Locate the cell with the specified text and output its [X, Y] center coordinate. 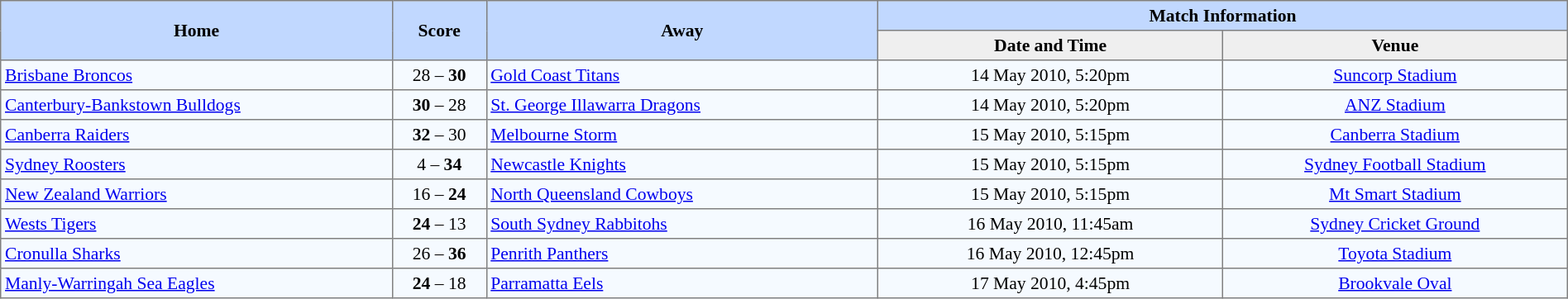
Home [197, 31]
New Zealand Warriors [197, 194]
Score [439, 31]
Canterbury-Bankstown Bulldogs [197, 105]
Cronulla Sharks [197, 254]
Away [682, 31]
ANZ Stadium [1394, 105]
30 – 28 [439, 105]
Venue [1394, 45]
Brisbane Broncos [197, 75]
Sydney Cricket Ground [1394, 224]
Parramatta Eels [682, 283]
Canberra Raiders [197, 135]
26 – 36 [439, 254]
4 – 34 [439, 164]
Melbourne Storm [682, 135]
16 May 2010, 12:45pm [1050, 254]
North Queensland Cowboys [682, 194]
Newcastle Knights [682, 164]
Match Information [1223, 16]
St. George Illawarra Dragons [682, 105]
Sydney Roosters [197, 164]
Mt Smart Stadium [1394, 194]
Gold Coast Titans [682, 75]
16 – 24 [439, 194]
South Sydney Rabbitohs [682, 224]
Penrith Panthers [682, 254]
17 May 2010, 4:45pm [1050, 283]
16 May 2010, 11:45am [1050, 224]
Wests Tigers [197, 224]
Manly-Warringah Sea Eagles [197, 283]
32 – 30 [439, 135]
24 – 18 [439, 283]
Date and Time [1050, 45]
Toyota Stadium [1394, 254]
28 – 30 [439, 75]
Suncorp Stadium [1394, 75]
24 – 13 [439, 224]
Brookvale Oval [1394, 283]
Sydney Football Stadium [1394, 164]
Canberra Stadium [1394, 135]
